For the text-containing cell, return its midpoint in [x, y] coordinate format. 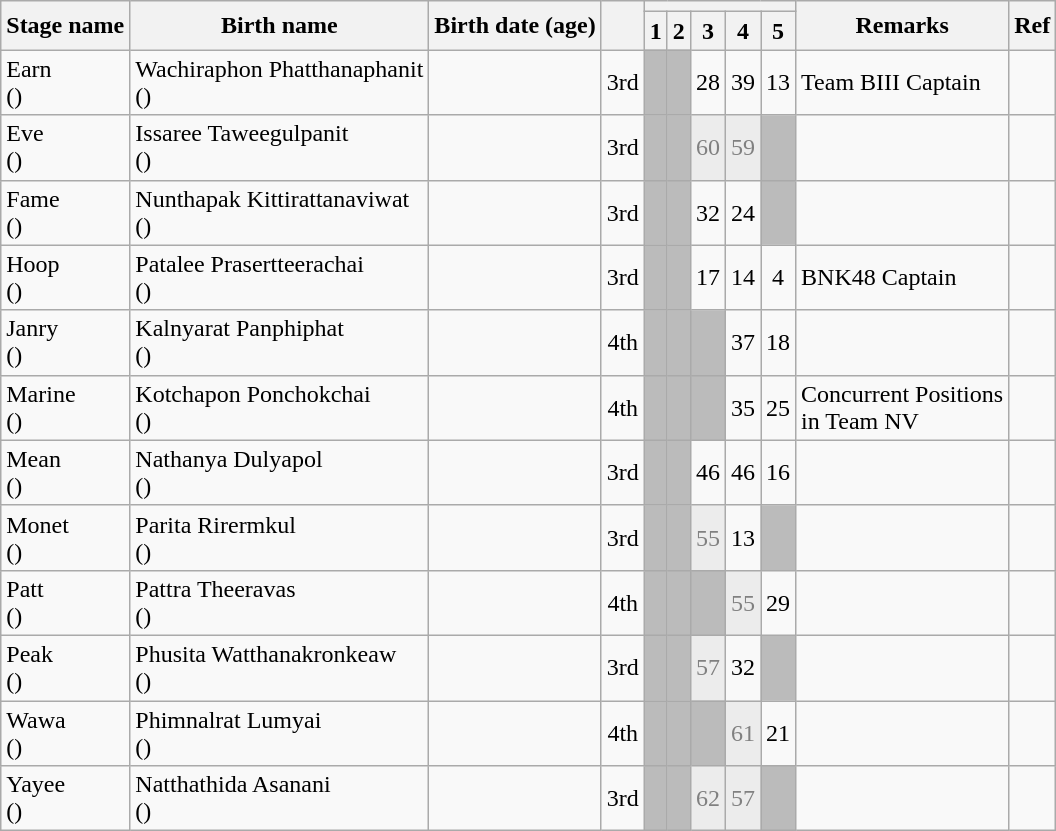
Wawa() [66, 732]
Patalee Prasertteerachai() [280, 278]
Remarks [902, 26]
25 [778, 408]
39 [742, 82]
Earn() [66, 82]
Kalnyarat Panphiphat() [280, 342]
Stage name [66, 26]
3 [708, 31]
16 [778, 472]
18 [778, 342]
BNK48 Captain [902, 278]
Nunthapak Kittirattanaviwat() [280, 212]
59 [742, 148]
Peak() [66, 668]
61 [742, 732]
Eve() [66, 148]
Birth date (age) [515, 26]
14 [742, 278]
2 [678, 31]
1 [656, 31]
5 [778, 31]
Pattra Theeravas() [280, 602]
28 [708, 82]
Yayee() [66, 798]
Team BIII Captain [902, 82]
Concurrent Positionsin Team NV [902, 408]
Ref [1032, 26]
Hoop() [66, 278]
Phusita Watthanakronkeaw() [280, 668]
Nathanya Dulyapol() [280, 472]
Natthathida Asanani() [280, 798]
Mean() [66, 472]
17 [708, 278]
37 [742, 342]
29 [778, 602]
Birth name [280, 26]
21 [778, 732]
Fame() [66, 212]
24 [742, 212]
Parita Rirermkul() [280, 538]
Marine() [66, 408]
62 [708, 798]
Phimnalrat Lumyai() [280, 732]
Janry() [66, 342]
Monet() [66, 538]
60 [708, 148]
Patt() [66, 602]
Kotchapon Ponchokchai() [280, 408]
Wachiraphon Phatthanaphanit() [280, 82]
35 [742, 408]
Issaree Taweegulpanit() [280, 148]
